Locate the cell with the specified text and output its (x, y) center coordinate. 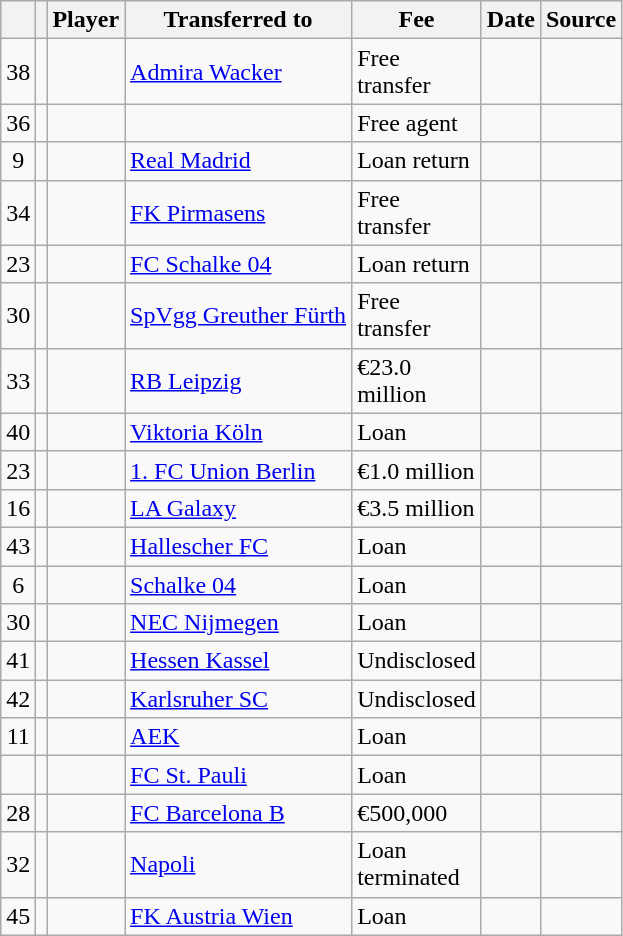
41 (18, 661)
45 (18, 916)
32 (18, 864)
RB Leipzig (238, 380)
Transferred to (238, 20)
€23.0 million (417, 380)
Fee (417, 20)
SpVgg Greuther Fürth (238, 316)
AEK (238, 737)
36 (18, 123)
Player (86, 20)
16 (18, 508)
€1.0 million (417, 470)
Admira Wacker (238, 72)
FC Schalke 04 (238, 264)
Date (510, 20)
FC Barcelona B (238, 813)
FK Pirmasens (238, 212)
Viktoria Köln (238, 432)
Loan terminated (417, 864)
11 (18, 737)
38 (18, 72)
6 (18, 585)
Karlsruher SC (238, 699)
Schalke 04 (238, 585)
9 (18, 161)
43 (18, 546)
Real Madrid (238, 161)
34 (18, 212)
40 (18, 432)
€3.5 million (417, 508)
Hallescher FC (238, 546)
1. FC Union Berlin (238, 470)
42 (18, 699)
NEC Nijmegen (238, 623)
28 (18, 813)
33 (18, 380)
FC St. Pauli (238, 775)
FK Austria Wien (238, 916)
Source (580, 20)
Hessen Kassel (238, 661)
LA Galaxy (238, 508)
€500,000 (417, 813)
Napoli (238, 864)
Free agent (417, 123)
